Find where the given text appears and provide that cell's center as (X, Y) coordinate. 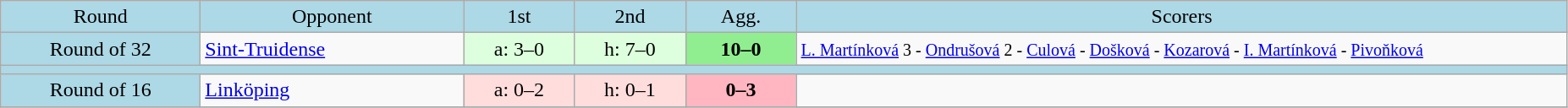
a: 0–2 (520, 90)
2nd (630, 17)
Scorers (1181, 17)
L. Martínková 3 - Ondrušová 2 - Culová - Došková - Kozarová - I. Martínková - Pivoňková (1181, 49)
h: 0–1 (630, 90)
Agg. (741, 17)
Round (101, 17)
a: 3–0 (520, 49)
Linköping (332, 90)
1st (520, 17)
10–0 (741, 49)
h: 7–0 (630, 49)
0–3 (741, 90)
Opponent (332, 17)
Round of 16 (101, 90)
Sint-Truidense (332, 49)
Round of 32 (101, 49)
